Search for the cell housing the specified text and yield its (x, y) center coordinate. 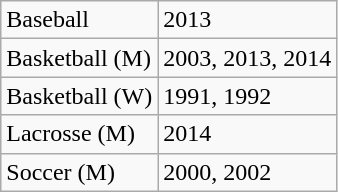
2014 (248, 134)
Basketball (M) (80, 58)
2003, 2013, 2014 (248, 58)
Lacrosse (M) (80, 134)
2013 (248, 20)
Baseball (80, 20)
Basketball (W) (80, 96)
2000, 2002 (248, 172)
Soccer (M) (80, 172)
1991, 1992 (248, 96)
